Search for the cell housing the specified text and yield its [x, y] center coordinate. 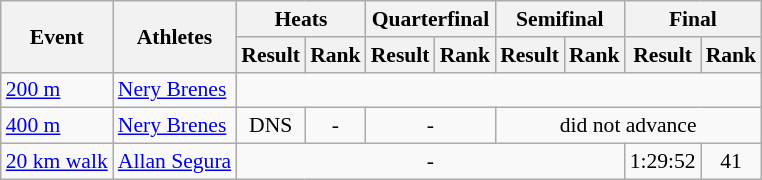
Athletes [174, 36]
Heats [300, 19]
Event [57, 36]
1:29:52 [663, 162]
20 km walk [57, 162]
Quarterfinal [430, 19]
Allan Segura [174, 162]
400 m [57, 126]
did not advance [628, 126]
Semifinal [560, 19]
Final [694, 19]
200 m [57, 90]
41 [732, 162]
DNS [270, 126]
